Locate the cell with the specified text and output its (x, y) center coordinate. 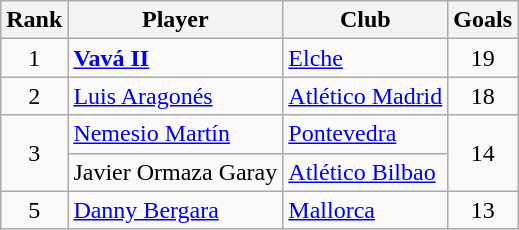
Mallorca (366, 210)
Rank (34, 20)
Nemesio Martín (176, 134)
2 (34, 96)
18 (483, 96)
19 (483, 58)
1 (34, 58)
Atlético Madrid (366, 96)
Pontevedra (366, 134)
13 (483, 210)
Javier Ormaza Garay (176, 172)
Atlético Bilbao (366, 172)
Club (366, 20)
Danny Bergara (176, 210)
Vavá II (176, 58)
5 (34, 210)
14 (483, 153)
Player (176, 20)
Goals (483, 20)
Elche (366, 58)
Luis Aragonés (176, 96)
3 (34, 153)
